For the text-containing cell, return its midpoint in (x, y) coordinate format. 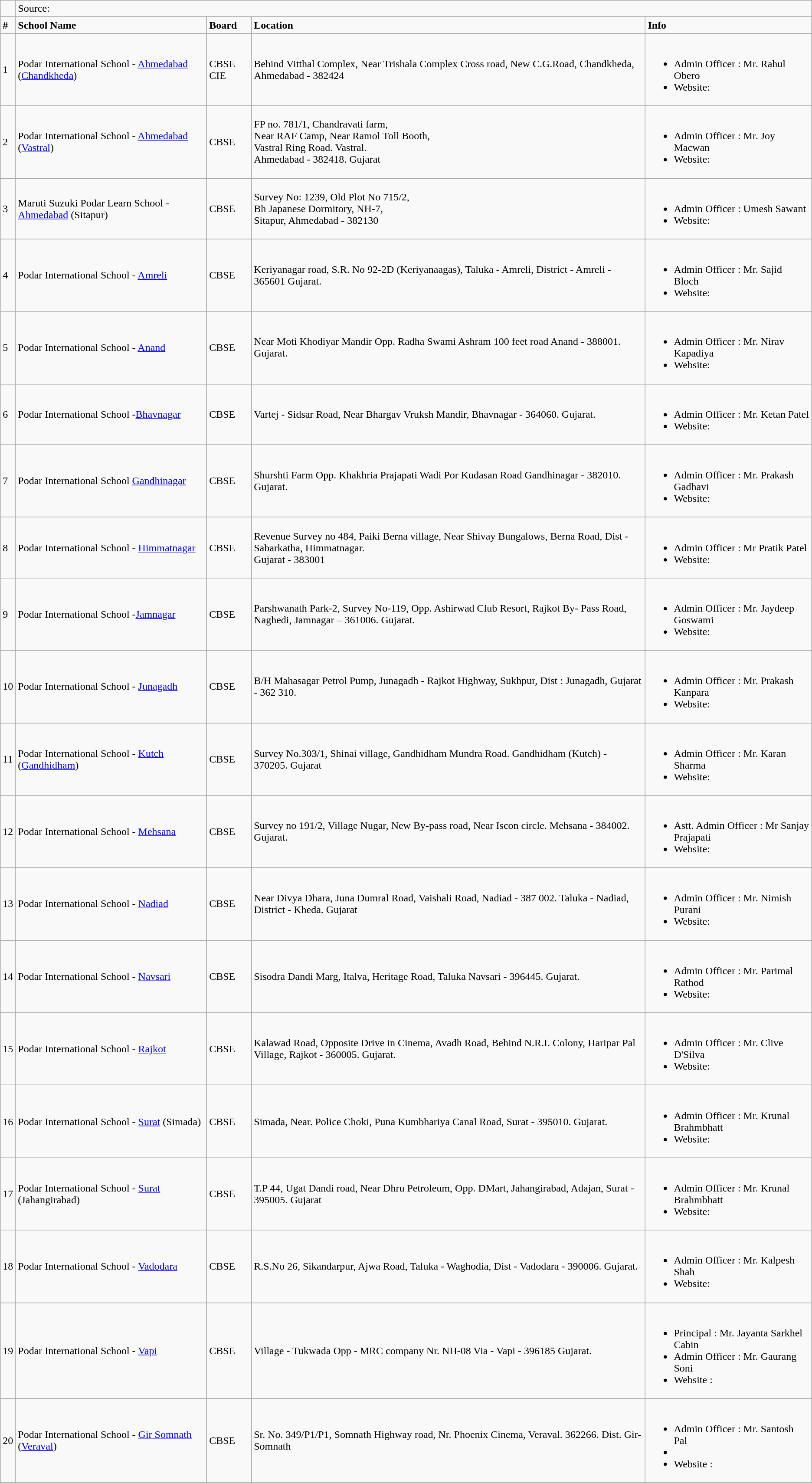
17 (8, 1194)
Admin Officer : Mr Pratik PatelWebsite: (729, 547)
5 (8, 348)
Location (449, 25)
Podar International School - Vapi (111, 1351)
Revenue Survey no 484, Paiki Berna village, Near Shivay Bungalows, Berna Road, Dist - Sabarkatha, Himmatnagar.Gujarat - 383001 (449, 547)
Admin Officer : Umesh SawantWebsite: (729, 209)
Podar International School -Jamnagar (111, 614)
Behind Vitthal Complex, Near Trishala Complex Cross road, New C.G.Road, Chandkheda, Ahmedabad - 382424 (449, 69)
Podar International School - Surat (Jahangirabad) (111, 1194)
Admin Officer : Mr. Nirav KapadiyaWebsite: (729, 348)
Admin Officer : Mr. Rahul OberoWebsite: (729, 69)
Kalawad Road, Opposite Drive in Cinema, Avadh Road, Behind N.R.I. Colony, Haripar Pal Village, Rajkot - 360005. Gujarat. (449, 1049)
Village - Tukwada Opp - MRC company Nr. NH-08 Via - Vapi - 396185 Gujarat. (449, 1351)
Board (229, 25)
Podar International School - Amreli (111, 275)
9 (8, 614)
7 (8, 481)
10 (8, 686)
Admin Officer : Mr. Joy MacwanWebsite: (729, 142)
Parshwanath Park-2, Survey No-119, Opp. Ashirwad Club Resort, Rajkot By- Pass Road, Naghedi, Jamnagar – 361006. Gujarat. (449, 614)
FP no. 781/1, Chandravati farm,Near RAF Camp, Near Ramol Toll Booth,Vastral Ring Road. Vastral.Ahmedabad - 382418. Gujarat (449, 142)
Admin Officer : Mr. Jaydeep GoswamiWebsite: (729, 614)
11 (8, 759)
12 (8, 832)
14 (8, 977)
Podar International School - Nadiad (111, 904)
R.S.No 26, Sikandarpur, Ajwa Road, Taluka - Waghodia, Dist - Vadodara - 390006. Gujarat. (449, 1267)
Principal : Mr. Jayanta Sarkhel CabinAdmin Officer : Mr. Gaurang SoniWebsite : (729, 1351)
Vartej - Sidsar Road, Near Bhargav Vruksh Mandir, Bhavnagar - 364060. Gujarat. (449, 414)
18 (8, 1267)
Survey no 191/2, Village Nugar, New By-pass road, Near Iscon circle. Mehsana - 384002. Gujarat. (449, 832)
Admin Officer : Mr. Kalpesh ShahWebsite: (729, 1267)
Admin Officer : Mr. Nimish PuraniWebsite: (729, 904)
Admin Officer : Mr. Prakash GadhaviWebsite: (729, 481)
1 (8, 69)
Podar International School - Surat (Simada) (111, 1122)
13 (8, 904)
4 (8, 275)
15 (8, 1049)
# (8, 25)
Podar International School - Himmatnagar (111, 547)
Info (729, 25)
Near Divya Dhara, Juna Dumral Road, Vaishali Road, Nadiad - 387 002. Taluka - Nadiad, District - Kheda. Gujarat (449, 904)
Podar International School Gandhinagar (111, 481)
Shurshti Farm Opp. Khakhria Prajapati Wadi Por Kudasan Road Gandhinagar - 382010. Gujarat. (449, 481)
Podar International School - Ahmedabad (Vastral) (111, 142)
20 (8, 1440)
Podar International School - Mehsana (111, 832)
CBSE CIE (229, 69)
Podar International School - Anand (111, 348)
3 (8, 209)
8 (8, 547)
Source: (414, 9)
Admin Officer : Mr. Santosh PalWebsite : (729, 1440)
Admin Officer : Mr. Clive D'SilvaWebsite: (729, 1049)
Podar International School - Ahmedabad (Chandkheda) (111, 69)
19 (8, 1351)
Podar International School - Junagadh (111, 686)
Podar International School - Gir Somnath (Veraval) (111, 1440)
Sisodra Dandi Marg, Italva, Heritage Road, Taluka Navsari - 396445. Gujarat. (449, 977)
Keriyanagar road, S.R. No 92-2D (Keriyanaagas), Taluka - Amreli, District - Amreli - 365601 Gujarat. (449, 275)
Podar International School -Bhavnagar (111, 414)
School Name (111, 25)
Survey No.303/1, Shinai village, Gandhidham Mundra Road. Gandhidham (Kutch) - 370205. Gujarat (449, 759)
T.P 44, Ugat Dandi road, Near Dhru Petroleum, Opp. DMart, Jahangirabad, Adajan, Surat - 395005. Gujarat (449, 1194)
Sr. No. 349/P1/P1, Somnath Highway road, Nr. Phoenix Cinema, Veraval. 362266. Dist. Gir-Somnath (449, 1440)
2 (8, 142)
Podar International School - Vadodara (111, 1267)
6 (8, 414)
Admin Officer : Mr. Karan SharmaWebsite: (729, 759)
Astt. Admin Officer : Mr Sanjay PrajapatiWebsite: (729, 832)
Admin Officer : Mr. Ketan PatelWebsite: (729, 414)
Admin Officer : Mr. Prakash KanparaWebsite: (729, 686)
Podar International School - Rajkot (111, 1049)
Maruti Suzuki Podar Learn School - Ahmedabad (Sitapur) (111, 209)
Podar International School - Navsari (111, 977)
Podar International School - Kutch (Gandhidham) (111, 759)
Survey No: 1239, Old Plot No 715/2,Bh Japanese Dormitory, NH-7,Sitapur, Ahmedabad - 382130 (449, 209)
16 (8, 1122)
Simada, Near. Police Choki, Puna Kumbhariya Canal Road, Surat - 395010. Gujarat. (449, 1122)
Admin Officer : Mr. Sajid BlochWebsite: (729, 275)
B/H Mahasagar Petrol Pump, Junagadh - Rajkot Highway, Sukhpur, Dist : Junagadh, Gujarat - 362 310. (449, 686)
Admin Officer : Mr. Parimal RathodWebsite: (729, 977)
Near Moti Khodiyar Mandir Opp. Radha Swami Ashram 100 feet road Anand - 388001. Gujarat. (449, 348)
